Find where the given text appears and provide that cell's center as [x, y] coordinate. 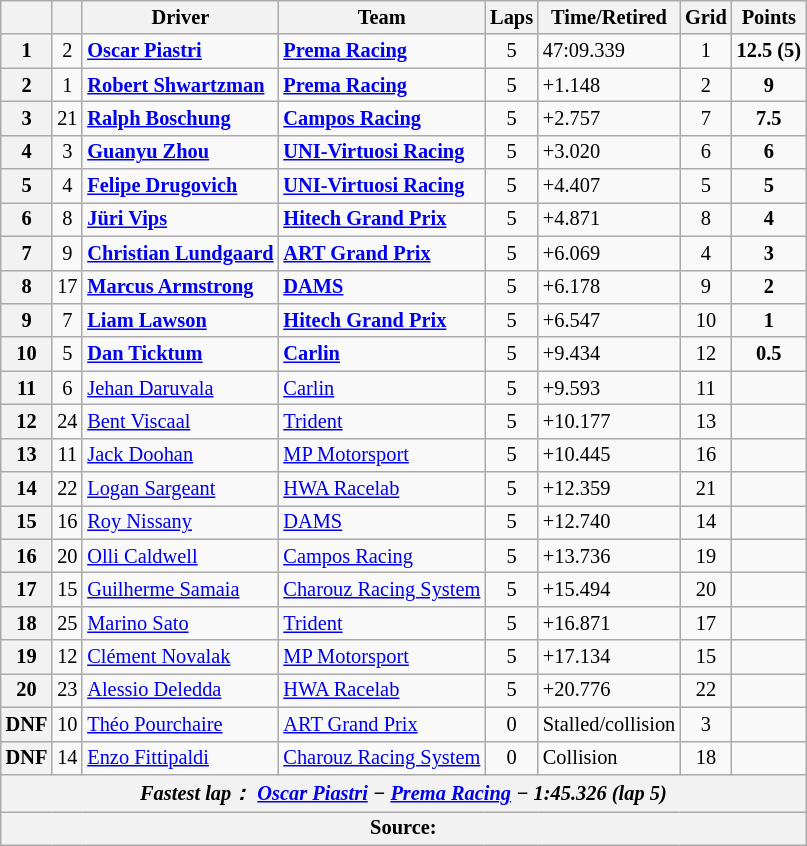
+15.494 [609, 589]
Enzo Fittipaldi [180, 758]
23 [67, 690]
+17.134 [609, 657]
24 [67, 421]
Stalled/collision [609, 724]
+12.740 [609, 522]
+16.871 [609, 623]
+6.547 [609, 320]
+20.776 [609, 690]
47:09.339 [609, 51]
+9.434 [609, 354]
Dan Ticktum [180, 354]
+1.148 [609, 85]
Théo Pourchaire [180, 724]
Marcus Armstrong [180, 287]
Marino Sato [180, 623]
Ralph Boschung [180, 118]
Time/Retired [609, 17]
12.5 (5) [769, 51]
+9.593 [609, 388]
Felipe Drugovich [180, 186]
Laps [512, 17]
+6.178 [609, 287]
Guilherme Samaia [180, 589]
+10.445 [609, 455]
Clément Novalak [180, 657]
Christian Lundgaard [180, 253]
Team [382, 17]
25 [67, 623]
Grid [706, 17]
Logan Sargeant [180, 489]
Olli Caldwell [180, 556]
Source: [404, 828]
+2.757 [609, 118]
Oscar Piastri [180, 51]
Liam Lawson [180, 320]
Points [769, 17]
Roy Nissany [180, 522]
+4.407 [609, 186]
+3.020 [609, 152]
7.5 [769, 118]
+6.069 [609, 253]
Collision [609, 758]
Driver [180, 17]
0.5 [769, 354]
Jüri Vips [180, 219]
Fastest lap： Oscar Piastri − Prema Racing − 1:45.326 (lap 5) [404, 792]
Guanyu Zhou [180, 152]
+4.871 [609, 219]
+10.177 [609, 421]
+13.736 [609, 556]
Alessio Deledda [180, 690]
+12.359 [609, 489]
Jack Doohan [180, 455]
Robert Shwartzman [180, 85]
Jehan Daruvala [180, 388]
Bent Viscaal [180, 421]
